Determine the (x, y) coordinate at the center of the cell enclosing the given text.  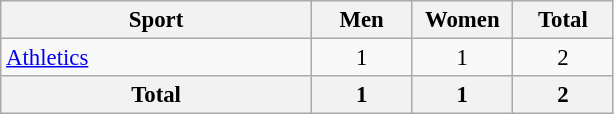
Women (462, 20)
Athletics (156, 58)
Sport (156, 20)
Men (362, 20)
